Locate the cell with the specified text and output its (X, Y) center coordinate. 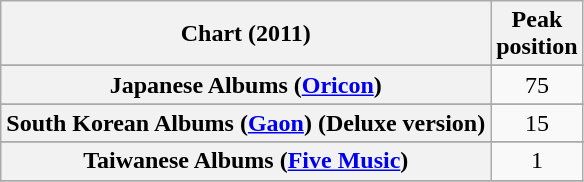
1 (537, 161)
75 (537, 85)
Japanese Albums (Oricon) (246, 85)
15 (537, 123)
Chart (2011) (246, 34)
Peakposition (537, 34)
South Korean Albums (Gaon) (Deluxe version) (246, 123)
Taiwanese Albums (Five Music) (246, 161)
